For the text-containing cell, return its midpoint in (x, y) coordinate format. 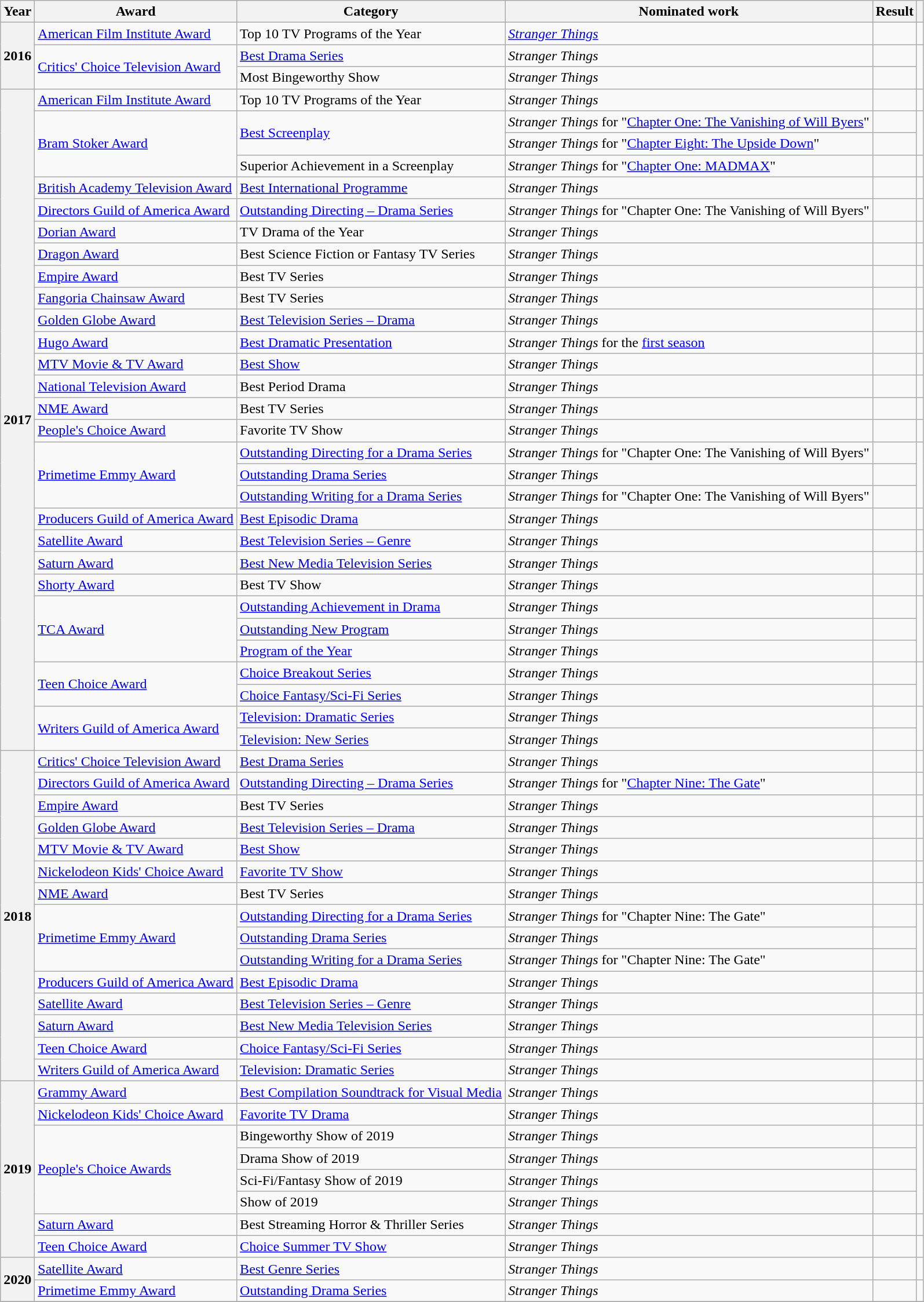
Best International Programme (371, 188)
Bram Stoker Award (136, 144)
Best Compilation Soundtrack for Visual Media (371, 1092)
Best Streaming Horror & Thriller Series (371, 1224)
Stranger Things for "Chapter Eight: The Upside Down" (689, 144)
Best Screenplay (371, 133)
Category (371, 12)
Favorite TV Drama (371, 1114)
People's Choice Award (136, 431)
Hugo Award (136, 342)
National Television Award (136, 386)
Most Bingeworthy Show (371, 78)
Best TV Show (371, 585)
Sci-Fi/Fantasy Show of 2019 (371, 1180)
Choice Summer TV Show (371, 1246)
Stranger Things for the first season (689, 342)
2019 (17, 1169)
Dragon Award (136, 254)
TCA Award (136, 629)
Best Dramatic Presentation (371, 342)
Outstanding Achievement in Drama (371, 607)
Award (136, 12)
Grammy Award (136, 1092)
TV Drama of the Year (371, 232)
2017 (17, 420)
2016 (17, 56)
Shorty Award (136, 585)
Program of the Year (371, 651)
Dorian Award (136, 232)
2018 (17, 916)
Best Genre Series (371, 1268)
Outstanding New Program (371, 629)
Nominated work (689, 12)
Show of 2019 (371, 1202)
Drama Show of 2019 (371, 1158)
British Academy Television Award (136, 188)
Choice Breakout Series (371, 673)
Bingeworthy Show of 2019 (371, 1136)
People's Choice Awards (136, 1169)
Result (894, 12)
Superior Achievement in a Screenplay (371, 166)
Television: New Series (371, 739)
Best Science Fiction or Fantasy TV Series (371, 254)
Stranger Things for "Chapter One: MADMAX" (689, 166)
2020 (17, 1279)
Fangoria Chainsaw Award (136, 298)
Year (17, 12)
Best Period Drama (371, 386)
